Determine the [x, y] coordinate at the center of the cell enclosing the given text.  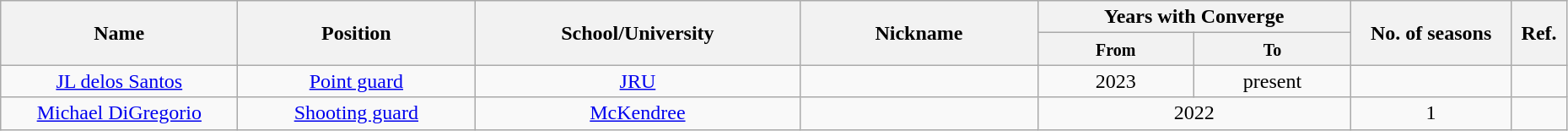
JRU [638, 81]
present [1273, 81]
Nickname [919, 33]
McKendree [638, 113]
To [1273, 49]
Shooting guard [356, 113]
Point guard [356, 81]
School/University [638, 33]
2023 [1116, 81]
Michael DiGregorio [120, 113]
Ref. [1538, 33]
JL delos Santos [120, 81]
Name [120, 33]
Position [356, 33]
From [1116, 49]
No. of seasons [1431, 33]
2022 [1194, 113]
1 [1431, 113]
Years with Converge [1194, 17]
